Output the [x, y] coordinate of the center of the cell containing the given text.  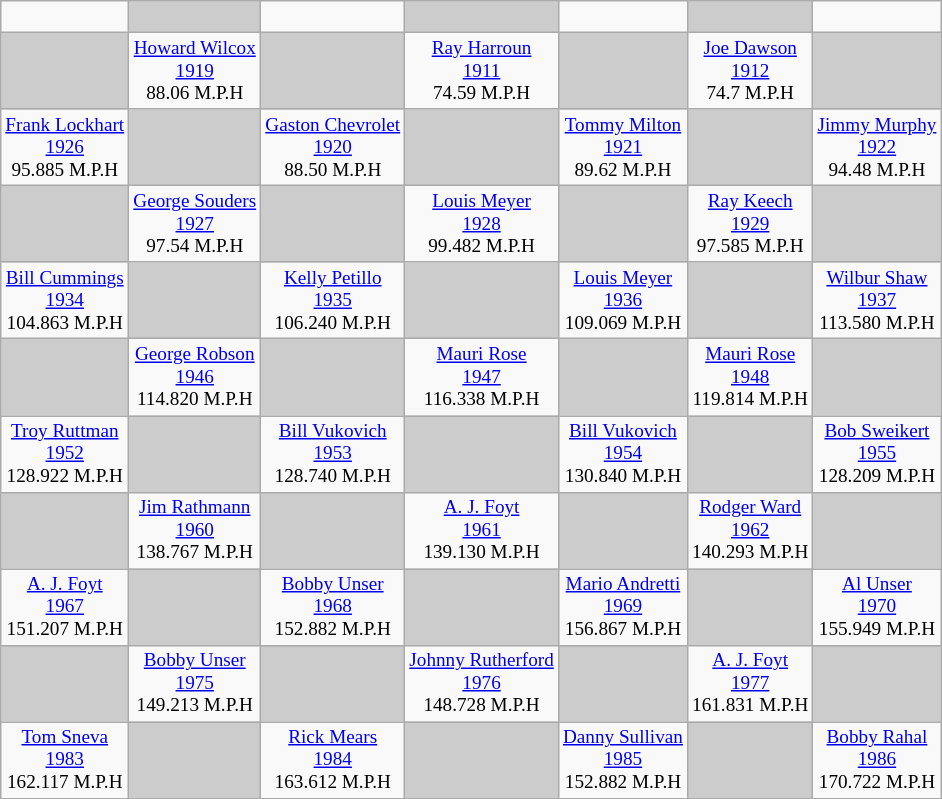
Bill Vukovich1954130.840 M.P.H [622, 454]
A. J. Foyt1961139.130 M.P.H [482, 530]
A. J. Foyt1967151.207 M.P.H [65, 608]
Louis Meyer1936109.069 M.P.H [622, 300]
Kelly Petillo1935106.240 M.P.H [333, 300]
George Souders192797.54 M.P.H [195, 224]
Howard Wilcox191988.06 M.P.H [195, 70]
Bobby Rahal1986170.722 M.P.H [877, 760]
Bob Sweikert1955128.209 M.P.H [877, 454]
Jim Rathmann1960138.767 M.P.H [195, 530]
Rodger Ward1962140.293 M.P.H [750, 530]
Louis Meyer192899.482 M.P.H [482, 224]
Ray Keech192997.585 M.P.H [750, 224]
Danny Sullivan1985152.882 M.P.H [622, 760]
Gaston Chevrolet192088.50 M.P.H [333, 148]
Johnny Rutherford1976148.728 M.P.H [482, 684]
Bill Cummings1934104.863 M.P.H [65, 300]
Mauri Rose1948119.814 M.P.H [750, 378]
Mauri Rose1947116.338 M.P.H [482, 378]
Tommy Milton192189.62 M.P.H [622, 148]
Troy Ruttman1952128.922 M.P.H [65, 454]
Rick Mears1984163.612 M.P.H [333, 760]
Bobby Unser1975149.213 M.P.H [195, 684]
Mario Andretti1969156.867 M.P.H [622, 608]
Ray Harroun191174.59 M.P.H [482, 70]
Al Unser1970155.949 M.P.H [877, 608]
Bill Vukovich1953128.740 M.P.H [333, 454]
Wilbur Shaw1937113.580 M.P.H [877, 300]
Jimmy Murphy192294.48 M.P.H [877, 148]
George Robson1946114.820 M.P.H [195, 378]
Bobby Unser1968152.882 M.P.H [333, 608]
A. J. Foyt1977161.831 M.P.H [750, 684]
Joe Dawson191274.7 M.P.H [750, 70]
Tom Sneva1983162.117 M.P.H [65, 760]
Frank Lockhart192695.885 M.P.H [65, 148]
